Detect which cell encompasses the target text, then output its (x, y) center coordinate. 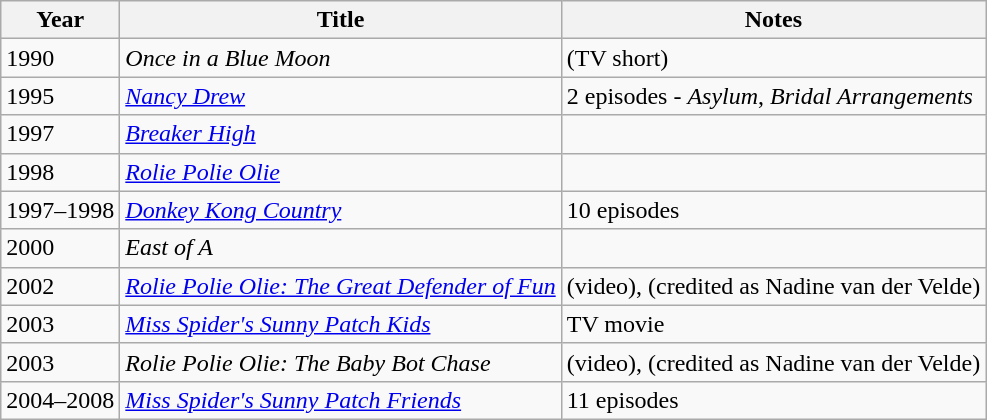
Miss Spider's Sunny Patch Friends (340, 400)
(TV short) (773, 58)
1990 (60, 58)
Notes (773, 20)
2002 (60, 286)
Title (340, 20)
1995 (60, 96)
East of A (340, 248)
10 episodes (773, 210)
1997 (60, 134)
2 episodes - Asylum, Bridal Arrangements (773, 96)
Rolie Polie Olie: The Baby Bot Chase (340, 362)
Donkey Kong Country (340, 210)
Year (60, 20)
Rolie Polie Olie: The Great Defender of Fun (340, 286)
2000 (60, 248)
11 episodes (773, 400)
TV movie (773, 324)
1997–1998 (60, 210)
Miss Spider's Sunny Patch Kids (340, 324)
1998 (60, 172)
Once in a Blue Moon (340, 58)
2004–2008 (60, 400)
Nancy Drew (340, 96)
Rolie Polie Olie (340, 172)
Breaker High (340, 134)
